Return (x, y) of the center of cell containing provided text 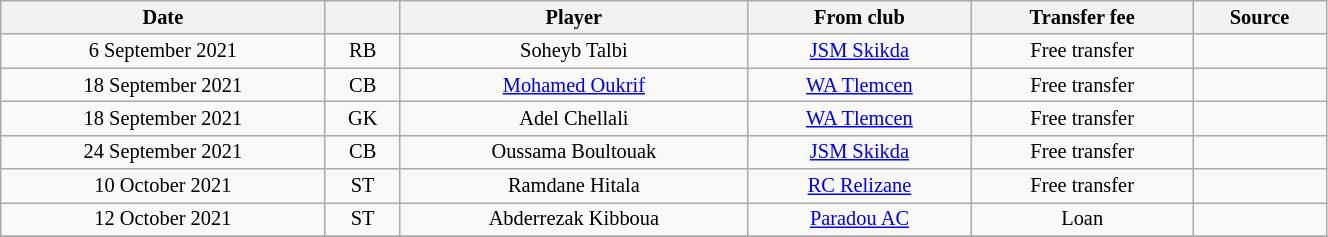
12 October 2021 (163, 219)
Paradou AC (859, 219)
24 September 2021 (163, 152)
6 September 2021 (163, 51)
Player (574, 17)
From club (859, 17)
Adel Chellali (574, 118)
Abderrezak Kibboua (574, 219)
10 October 2021 (163, 186)
Soheyb Talbi (574, 51)
RC Relizane (859, 186)
Source (1260, 17)
Transfer fee (1082, 17)
RB (362, 51)
Mohamed Oukrif (574, 85)
Date (163, 17)
Loan (1082, 219)
Oussama Boultouak (574, 152)
GK (362, 118)
Ramdane Hitala (574, 186)
